Detect which cell encompasses the target text, then output its (X, Y) center coordinate. 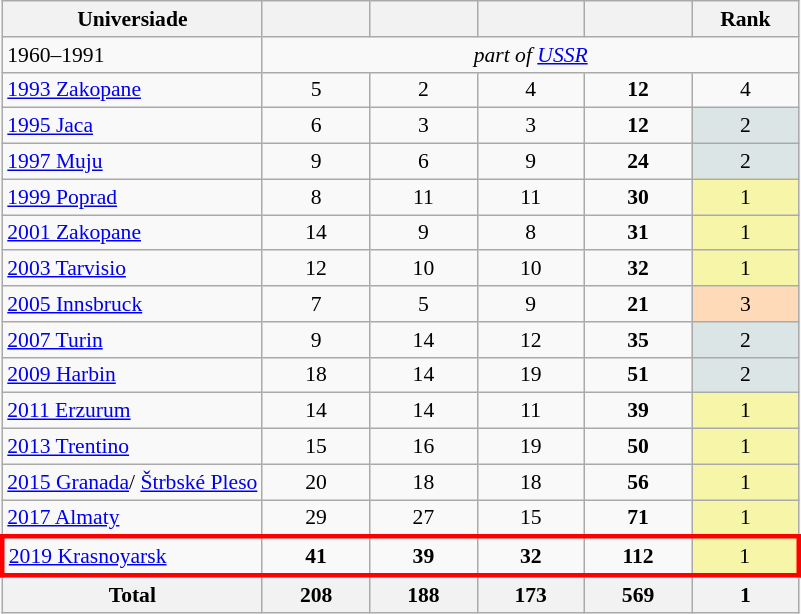
1993 Zakopane (132, 90)
27 (424, 518)
24 (638, 162)
56 (638, 482)
208 (316, 594)
71 (638, 518)
51 (638, 375)
2005 Innsbruck (132, 304)
1997 Muju (132, 162)
1960–1991 (132, 55)
1995 Jaca (132, 126)
20 (316, 482)
2003 Tarvisio (132, 269)
31 (638, 233)
50 (638, 447)
188 (424, 594)
2017 Almaty (132, 518)
part of USSR (530, 55)
569 (638, 594)
21 (638, 304)
2011 Erzurum (132, 411)
Total (132, 594)
173 (530, 594)
2019 Krasnoyarsk (132, 556)
2001 Zakopane (132, 233)
2013 Trentino (132, 447)
7 (316, 304)
41 (316, 556)
30 (638, 197)
16 (424, 447)
112 (638, 556)
35 (638, 340)
29 (316, 518)
Universiade (132, 19)
2007 Turin (132, 340)
2015 Granada/ Štrbské Pleso (132, 482)
2009 Harbin (132, 375)
Rank (746, 19)
1999 Poprad (132, 197)
